Locate the cell with the specified text and output its [X, Y] center coordinate. 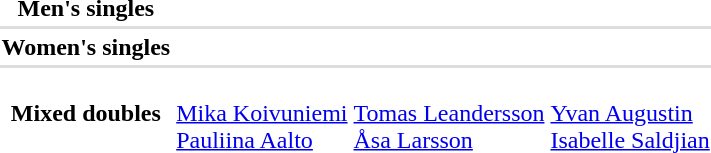
Women's singles [86, 47]
